Locate the cell with the specified text and output its (X, Y) center coordinate. 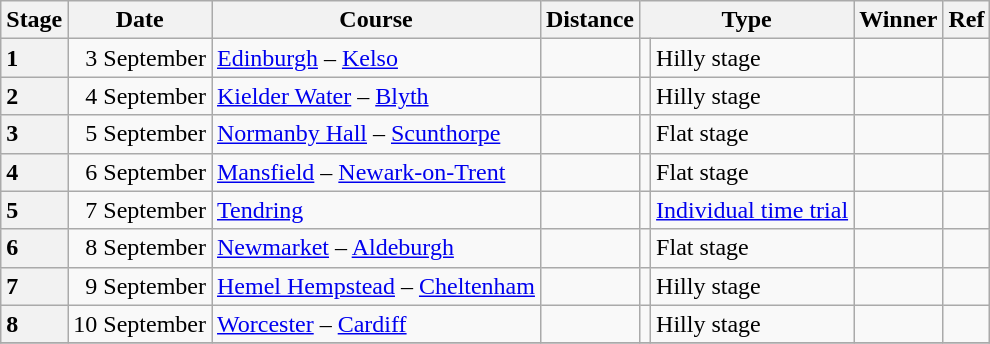
Stage (34, 20)
10 September (140, 324)
7 (34, 286)
4 (34, 172)
Distance (590, 20)
8 (34, 324)
Individual time trial (752, 210)
6 September (140, 172)
Course (376, 20)
5 (34, 210)
3 (34, 134)
Mansfield – Newark-on-Trent (376, 172)
Newmarket – Aldeburgh (376, 248)
3 September (140, 58)
Worcester – Cardiff (376, 324)
8 September (140, 248)
1 (34, 58)
Edinburgh – Kelso (376, 58)
Hemel Hempstead – Cheltenham (376, 286)
2 (34, 96)
9 September (140, 286)
7 September (140, 210)
Tendring (376, 210)
6 (34, 248)
5 September (140, 134)
4 September (140, 96)
Date (140, 20)
Ref (966, 20)
Normanby Hall – Scunthorpe (376, 134)
Winner (898, 20)
Kielder Water – Blyth (376, 96)
Type (747, 20)
